Provide the (x, y) coordinate of the cell's center where the given text is located.  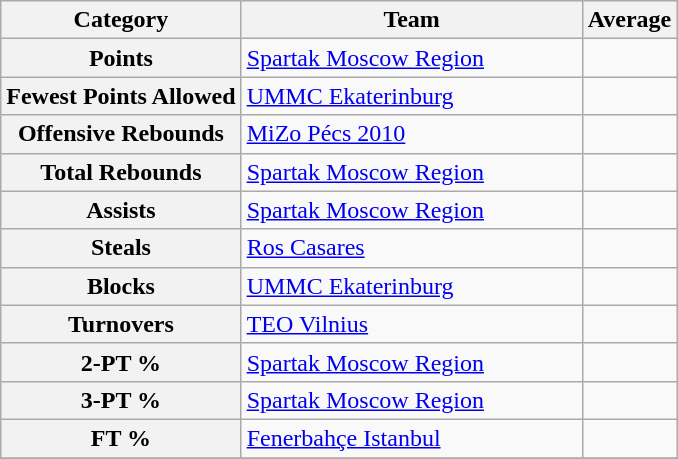
MiZo Pécs 2010 (412, 134)
Assists (121, 210)
Offensive Rebounds (121, 134)
FT % (121, 438)
Total Rebounds (121, 172)
Ros Casares (412, 248)
Fewest Points Allowed (121, 96)
Blocks (121, 286)
Fenerbahçe Istanbul (412, 438)
Average (630, 20)
Team (412, 20)
Turnovers (121, 324)
Category (121, 20)
Steals (121, 248)
Points (121, 58)
3-PT % (121, 400)
TEO Vilnius (412, 324)
2-PT % (121, 362)
